From the cell containing the given text, extract its center point as [X, Y] coordinate. 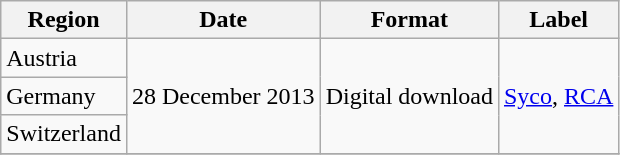
Region [64, 20]
28 December 2013 [223, 96]
Label [558, 20]
Format [409, 20]
Date [223, 20]
Digital download [409, 96]
Switzerland [64, 134]
Austria [64, 58]
Germany [64, 96]
Syco, RCA [558, 96]
